Pinpoint the cell where the given text exists, returning its (X, Y) midpoint coordinate. 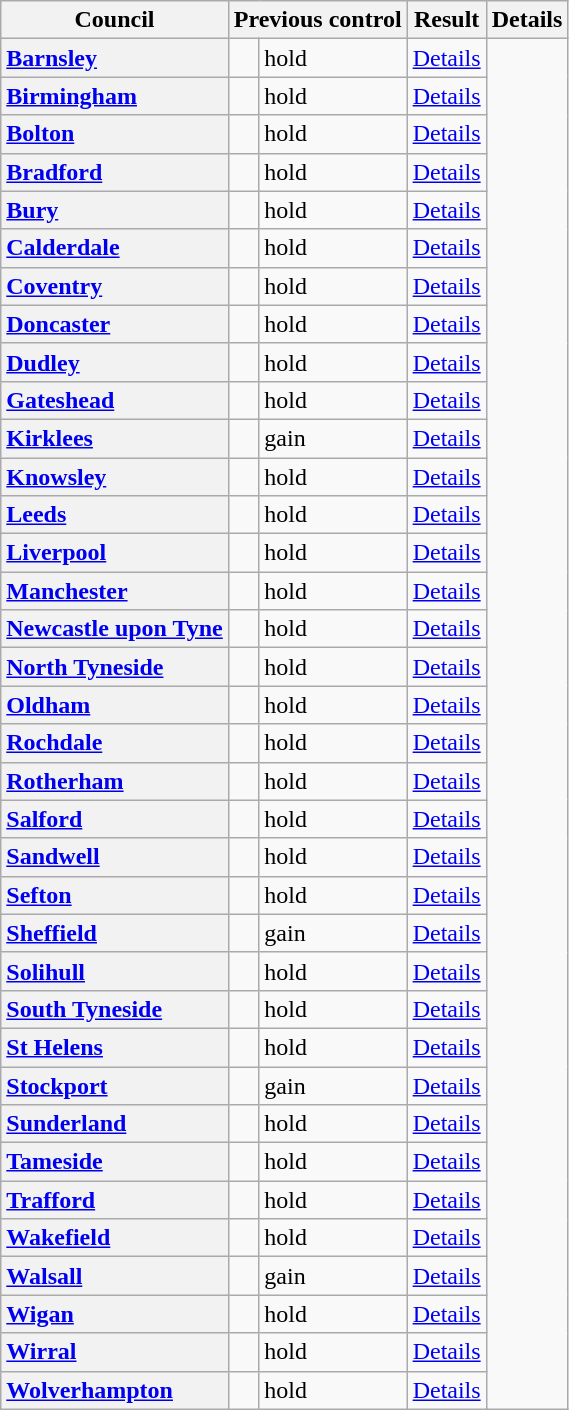
Rotherham (115, 781)
Walsall (115, 1276)
Kirklees (115, 438)
Bolton (115, 134)
Solihull (115, 971)
Salford (115, 819)
Tameside (115, 1162)
Sandwell (115, 857)
Barnsley (115, 58)
Calderdale (115, 248)
Bury (115, 210)
Oldham (115, 705)
Wirral (115, 1352)
Sefton (115, 895)
Sunderland (115, 1124)
Stockport (115, 1085)
Leeds (115, 515)
Coventry (115, 286)
Bradford (115, 172)
Wigan (115, 1314)
Doncaster (115, 324)
Knowsley (115, 477)
South Tyneside (115, 1009)
Dudley (115, 362)
Liverpool (115, 553)
Trafford (115, 1200)
Wakefield (115, 1238)
Newcastle upon Tyne (115, 629)
Wolverhampton (115, 1390)
Result (446, 20)
St Helens (115, 1047)
North Tyneside (115, 667)
Gateshead (115, 400)
Manchester (115, 591)
Rochdale (115, 743)
Sheffield (115, 933)
Council (115, 20)
Previous control (318, 20)
Birmingham (115, 96)
